Output the (x, y) coordinate of the center of the cell containing the given text.  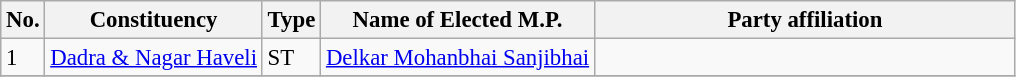
Name of Elected M.P. (458, 20)
Dadra & Nagar Haveli (154, 58)
No. (23, 20)
Constituency (154, 20)
ST (291, 58)
Type (291, 20)
1 (23, 58)
Delkar Mohanbhai Sanjibhai (458, 58)
Party affiliation (804, 20)
